Find where the given text appears and provide that cell's center as (x, y) coordinate. 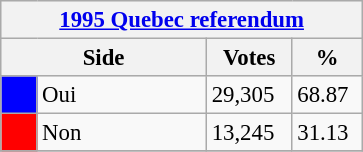
Non (122, 133)
29,305 (249, 95)
Oui (122, 95)
Side (104, 58)
% (328, 58)
31.13 (328, 133)
1995 Quebec referendum (182, 20)
68.87 (328, 95)
13,245 (249, 133)
Votes (249, 58)
